Output the [x, y] coordinate of the center of the cell containing the given text.  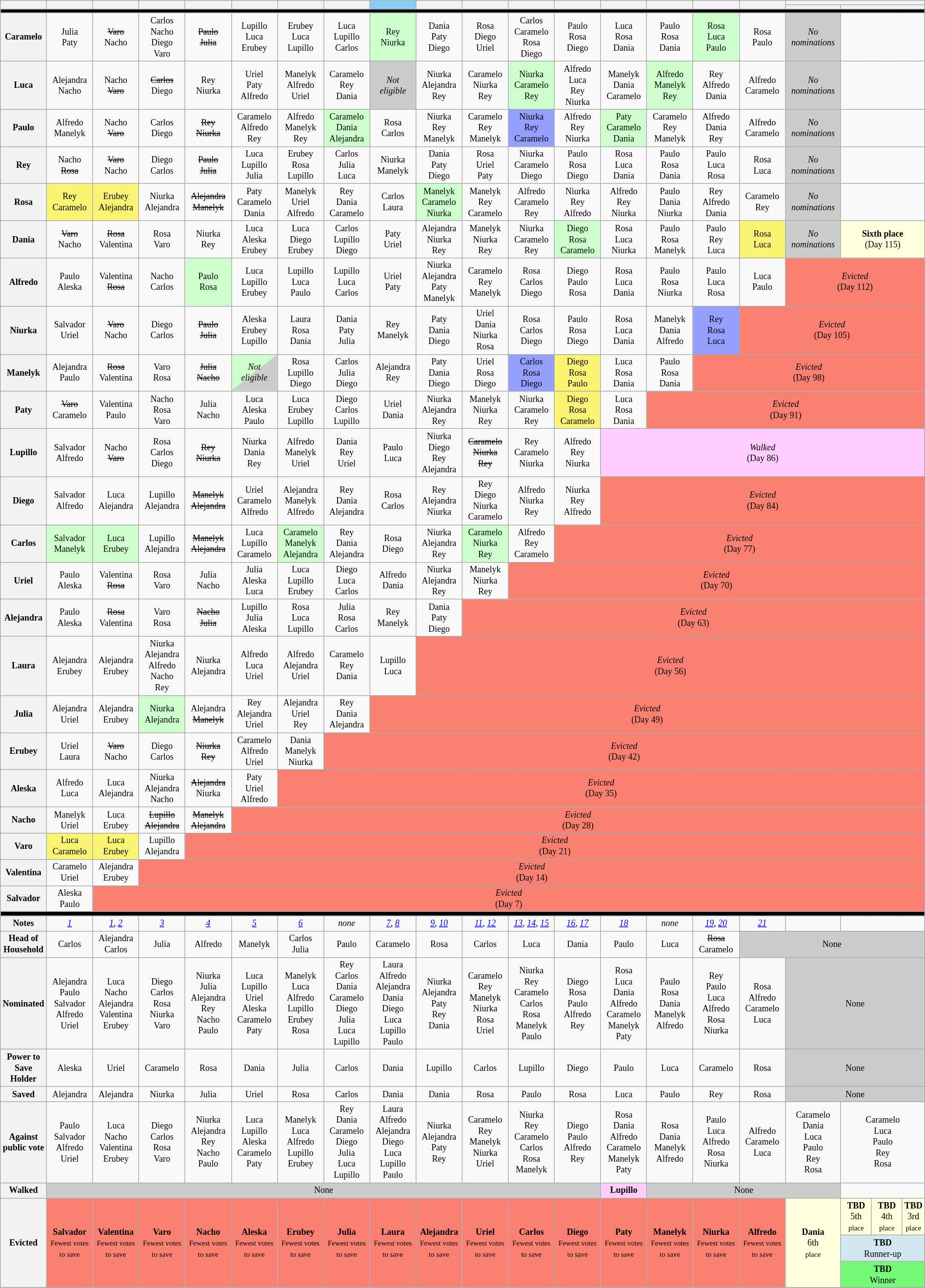
ErubeyLucaLupillo [301, 37]
AleskaFewest votesto save [255, 1243]
CarameloAlfredoUriel [255, 751]
RosaLucaDaniaAlfredoCarameloManelykPaty [623, 1003]
ManelykFewest votesto save [670, 1243]
NiurkaManelyk [393, 165]
AleskaPaulo [69, 899]
Erubey [23, 751]
7, 8 [393, 923]
AlfredoLucaUriel [255, 665]
ErubeyAlejandra [116, 202]
DiegoRosaPauloAlfredoRey [578, 1003]
SalvadorUriel [69, 330]
AlfredoManelykUriel [301, 453]
ReyCaramelo [69, 202]
CarlosLaura [393, 202]
AlejandraFewest votesto save [439, 1243]
UrielRosaDiego [485, 373]
4 [208, 923]
Salvador [23, 899]
NiurkaAlejandraAlfredoNachoRey [162, 665]
9, 10 [439, 923]
NiurkaAlejandraReyNachoPaulo [208, 1142]
PatyFewest votesto save [623, 1243]
Dania6thplace [813, 1243]
Evicted(Day 91) [785, 410]
ReyDaniaCaramelo [346, 202]
UrielPatyAlfredo [255, 85]
TBD3rdplace [913, 1217]
CarlosJuliaLuca [346, 165]
NachoCarlos [162, 282]
ValentinaFewest votesto save [116, 1243]
AlfredoAlejandraUriel [301, 665]
ManelykDaniaAlfredo [670, 330]
DaniaManelykNiurka [301, 751]
LucaLupilloCaramelo [255, 543]
PauloRosaManelyk [670, 240]
DiegoFewest votesto save [578, 1243]
RosaAlfredoCarameloLuca [762, 1003]
NiurkaFewest votesto save [716, 1243]
18 [623, 923]
CarameloUriel [69, 872]
NiurkaReyManelyk [439, 128]
Evicted(Day 70) [716, 581]
AlejandraUriel [69, 714]
ErubeyFewest votesto save [301, 1243]
ErubeyRosaLupillo [301, 165]
CarameloDaniaAlejandra [346, 128]
Saved [23, 1094]
DiegoLucaCarlos [346, 581]
CarameloRey [762, 202]
CarameloLucaPauloReyRosa [883, 1142]
NiurkaAlejandraNacho [162, 788]
PauloReyLuca [716, 240]
ReyCarlosDaniaCarameloDiegoJuliaLucaLupillo [346, 1003]
21 [762, 923]
RosaDiegoUriel [485, 37]
DaniaPatyJulia [346, 330]
LucaErubeyLupillo [301, 410]
ManelykReyCaramelo [485, 202]
13, 14, 15 [532, 923]
NiurkaDiegoReyAlejandra [439, 453]
Nominated [23, 1003]
DiegoCarlosRosaVaro [162, 1142]
RosaLucaPaulo [716, 37]
LupilloLucaPaulo [301, 282]
Evicted(Day 98) [809, 373]
ReyAlejandraNiurka [439, 501]
DiegoPauloRosa [578, 282]
SalvadorManelyk [69, 543]
LupilloLucaErubey [255, 37]
AlejandraNiurkaRey [439, 240]
VaroCaramelo [69, 410]
AlfredoManelyk [69, 128]
PauloLucaAlfredoRosaNiurka [716, 1142]
Againstpublic vote [23, 1142]
CarameloReyManelykNiurkaRosaUriel [485, 1003]
RosaUrielPaty [485, 165]
RosaDaniaAlfredoCarameloManelykPaty [623, 1142]
Evicted [23, 1243]
DiegoPauloAlfredoRey [578, 1142]
6 [301, 923]
ManelykCarameloNiurka [439, 202]
AlejandraPauloSalvadorAlfredoUriel [69, 1003]
RosaLupilloDiego [301, 373]
Evicted(Day 56) [670, 665]
RosaDiego [393, 543]
UrielDania [393, 410]
SalvadorFewest votesto save [69, 1243]
16, 17 [578, 923]
CarameloAlfredoRey [255, 128]
11, 12 [485, 923]
PauloRosaNiurka [670, 282]
LauraFewest votesto save [393, 1243]
Head of Household [23, 945]
AlfredoCarameloLuca [762, 1142]
LucaNachoAlejandraValentinaErubey [116, 1003]
ManelykAlfredoUriel [301, 85]
UrielDaniaNiurkaRosa [485, 330]
AlfredoLucaReyNiurka [578, 85]
AleskaErubeyLupillo [255, 330]
JuliaAleskaLuca [255, 581]
Evicted(Day 84) [763, 501]
Evicted(Day 14) [532, 872]
AlfredoFewest votesto save [762, 1243]
PauloRosaDaniaManelykAlfredo [670, 1003]
AlejandraUrielRey [301, 714]
ReyCarameloNiurka [532, 453]
NiurkaReyCarameloCarlosRosaManelykPaulo [532, 1003]
NachoFewest votesto save [208, 1243]
Evicted(Day 28) [578, 820]
ManelykLucaAlfredoLupilloErubeyRosa [301, 1003]
TBD4thplace [887, 1217]
ReyRosaLuca [716, 330]
CarameloReyManelykNiurkaUriel [485, 1142]
CarameloDaniaLucaPauloReyRosa [813, 1142]
ManelykLucaAlfredoLupilloErubey [301, 1142]
NiurkaDaniaRey [255, 453]
UrielFewest votesto save [485, 1243]
LucaCaramelo [69, 846]
1 [69, 923]
AlejandraNiurka [208, 788]
TBD5thplace [856, 1217]
AlfredoLuca [69, 788]
CarlosJuliaDiego [346, 373]
3 [162, 923]
Evicted(Day 105) [832, 330]
LauraRosaDania [301, 330]
5 [255, 923]
19, 20 [716, 923]
Evicted(Day 7) [508, 899]
LucaLupilloUrielAleskaCarameloPaty [255, 1003]
AlfredoCarameloRey [532, 202]
CarlosFewest votesto save [532, 1243]
Evicted(Day 21) [555, 846]
NiurkaReyCaramelo [532, 128]
LucaAleskaErubey [255, 240]
CarameloManelykAlejandra [301, 543]
RosaDaniaManelykAlfredo [670, 1142]
LauraAlfredoAlejandraDaniaDiegoLucaLupilloPaulo [393, 1003]
AlfredoNiurkaRey [532, 501]
DaniaReyUriel [346, 453]
LucaNachoValentinaErubey [116, 1142]
AlejandraPaulo [69, 373]
PatyUrielAlfredo [255, 788]
DiegoCarlosLupillo [346, 410]
AlejandraCarlos [116, 945]
RosaPaulo [762, 37]
LucaPaulo [762, 282]
NachoRosaVaro [162, 410]
DiegoCarlosRosaNiurkaVaro [162, 1003]
TBDWinner [883, 1274]
NiurkaCarameloDiego [532, 165]
1, 2 [116, 923]
ManelykUriel [69, 820]
PauloSalvadorAlfredoUriel [69, 1142]
Evicted(Day 112) [855, 282]
NachoJulia [208, 618]
DiegoRosaPaulo [578, 373]
LucaLupilloJulia [255, 165]
ManelykDaniaCaramelo [623, 85]
Paty [23, 410]
UrielLaura [69, 751]
AlejandraNacho [69, 85]
CarlosCarameloRosaDiego [532, 37]
JuliaPaty [69, 37]
NiurkaReyCarameloCarlosRosaManelyk [532, 1142]
LupilloLucaCarlos [346, 282]
ReyAlejandraUriel [255, 714]
RosaLucaNiurka [623, 240]
AlfredoDaniaRey [716, 128]
AlejandraRey [393, 373]
CarlosRosaDiego [532, 373]
Laura [23, 665]
LucaAleskaPaulo [255, 410]
AlfredoReyCaramelo [532, 543]
JuliaRosaCarlos [346, 618]
RosaLucaLupillo [301, 618]
VaroFewest votesto save [162, 1243]
PauloLuca [393, 453]
RosaCaramelo [716, 945]
TBDRunner-up [883, 1248]
PauloDaniaNiurka [670, 202]
NiurkaAlejandraPatyManelyk [439, 282]
Evicted(Day 49) [647, 714]
Walked(Day 86) [763, 453]
Evicted(Day 42) [624, 751]
LucaLupilloCarlos [346, 37]
PauloRosa [208, 282]
UrielPaty [393, 282]
Evicted(Day 35) [601, 788]
LupilloLuca [393, 665]
ManelykUrielAlfredo [301, 202]
ReyPauloLucaAlfredoRosaNiurka [716, 1003]
CarlosNachoDiegoVaro [162, 37]
ReyDiegoNiurkaCaramelo [485, 501]
Notes [23, 923]
LupilloJuliaAleska [255, 618]
NiurkaAlejandraPatyRey [439, 1142]
Power to SaveHolder [23, 1068]
PatyUriel [393, 240]
NachoRosa [69, 165]
CarlosLupilloDiego [346, 240]
Walked [23, 1190]
Valentina [23, 872]
AlfredoDania [393, 581]
Evicted(Day 63) [693, 618]
ValentinaPaulo [116, 410]
CarlosJulia [301, 945]
LauraAlfredoAlejandraDiegoLucaLupilloPaulo [393, 1142]
UrielCarameloAlfredo [255, 501]
NiurkaJuliaAlejandraReyNachoPaulo [208, 1003]
Varo [23, 846]
Sixth place(Day 115) [883, 240]
AlejandraManelykAlfredo [301, 501]
ReyDaniaCarameloDiegoJuliaLucaLupillo [346, 1142]
LucaLupilloAleskaCarameloPaty [255, 1142]
NiurkaAlejandraPatyReyDania [439, 1003]
Evicted(Day 77) [740, 543]
Nacho [23, 820]
LucaDiegoErubey [301, 240]
JuliaFewest votesto save [346, 1243]
